Find where the given text appears and provide that cell's center as [x, y] coordinate. 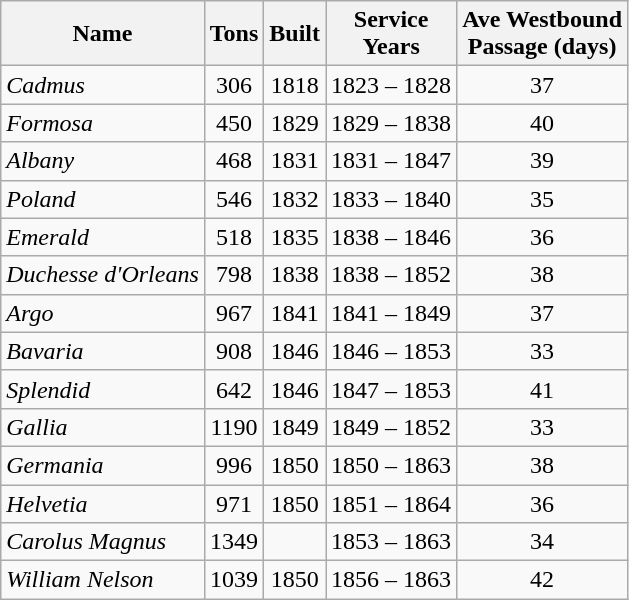
1853 – 1863 [392, 542]
Ave WestboundPassage (days) [542, 34]
35 [542, 199]
908 [234, 351]
34 [542, 542]
1856 – 1863 [392, 580]
1850 – 1863 [392, 465]
1838 [295, 275]
Albany [103, 161]
40 [542, 123]
1832 [295, 199]
Argo [103, 313]
1831 – 1847 [392, 161]
1833 – 1840 [392, 199]
41 [542, 389]
Carolus Magnus [103, 542]
1190 [234, 427]
Splendid [103, 389]
971 [234, 503]
ServiceYears [392, 34]
Germania [103, 465]
Bavaria [103, 351]
William Nelson [103, 580]
1829 – 1838 [392, 123]
642 [234, 389]
1851 – 1864 [392, 503]
Duchesse d'Orleans [103, 275]
1823 – 1828 [392, 85]
450 [234, 123]
1835 [295, 237]
1818 [295, 85]
468 [234, 161]
Tons [234, 34]
967 [234, 313]
39 [542, 161]
1349 [234, 542]
Gallia [103, 427]
Cadmus [103, 85]
798 [234, 275]
42 [542, 580]
1829 [295, 123]
1846 – 1853 [392, 351]
1838 – 1852 [392, 275]
1841 – 1849 [392, 313]
1831 [295, 161]
1849 – 1852 [392, 427]
996 [234, 465]
1039 [234, 580]
Name [103, 34]
1849 [295, 427]
1847 – 1853 [392, 389]
Formosa [103, 123]
Built [295, 34]
Poland [103, 199]
518 [234, 237]
Helvetia [103, 503]
Emerald [103, 237]
306 [234, 85]
1838 – 1846 [392, 237]
546 [234, 199]
1841 [295, 313]
